Provide the [X, Y] coordinate of the cell's center where the given text is located.  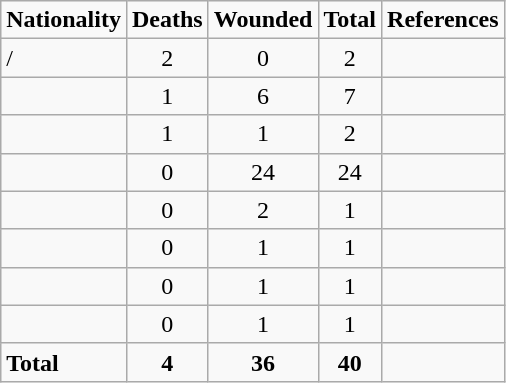
40 [350, 362]
7 [350, 96]
Deaths [167, 20]
6 [263, 96]
4 [167, 362]
Wounded [263, 20]
Nationality [64, 20]
/ [64, 58]
36 [263, 362]
References [444, 20]
